Search for the cell housing the specified text and yield its (X, Y) center coordinate. 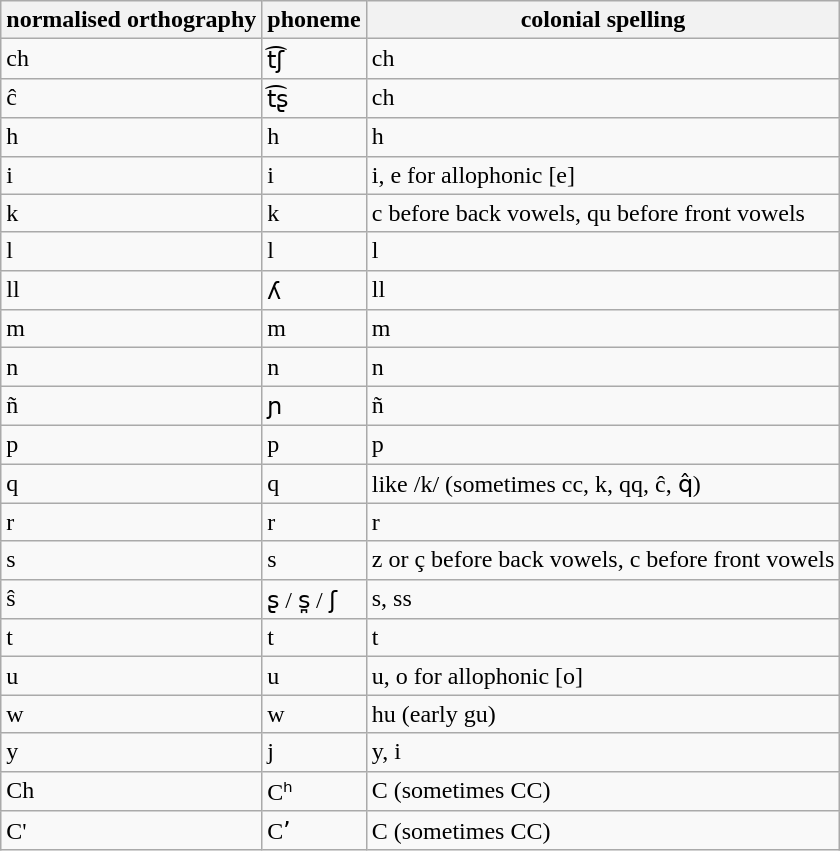
C' (132, 831)
t͡ʃ (314, 59)
normalised orthography (132, 20)
ʎ (314, 290)
j (314, 752)
i, e for allophonic [e] (603, 175)
ĉ (132, 98)
hu (early gu) (603, 714)
Cʼ (314, 831)
y (132, 752)
Ch (132, 791)
Cʰ (314, 791)
z or ç before back vowels, c before front vowels (603, 560)
ɲ (314, 406)
colonial spelling (603, 20)
c before back vowels, qu before front vowels (603, 213)
y, i (603, 752)
like /k/ (sometimes cc, k, qq, ĉ, q̂) (603, 484)
phoneme (314, 20)
s, ss (603, 599)
t͡ʂ (314, 98)
ŝ (132, 599)
ʂ / s̪ / ʃ (314, 599)
u, o for allophonic [o] (603, 676)
